For the text-containing cell, return its midpoint in [X, Y] coordinate format. 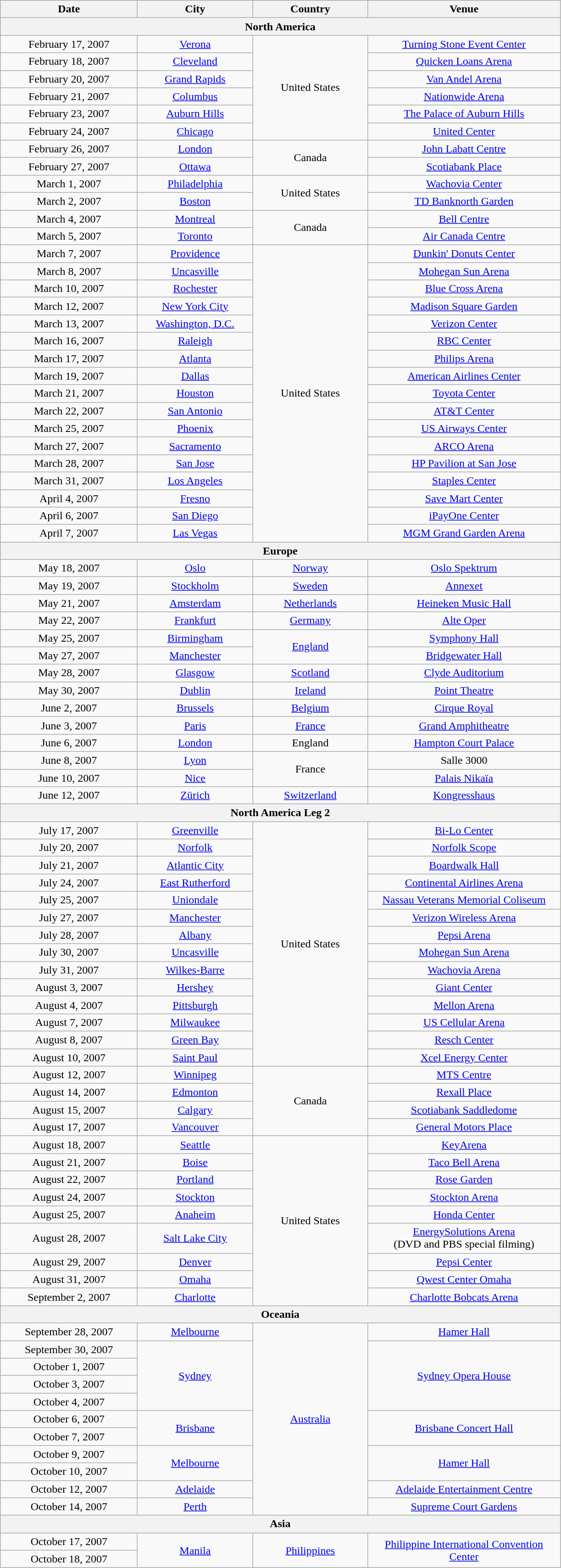
Xcel Energy Center [464, 1057]
October 10, 2007 [69, 1472]
August 8, 2007 [69, 1040]
August 21, 2007 [69, 1162]
Oceania [280, 1314]
October 9, 2007 [69, 1454]
Belgium [310, 708]
July 25, 2007 [69, 900]
Albany [195, 935]
Philippines [310, 1550]
Country [310, 9]
Van Andel Arena [464, 79]
Scotiabank Saddledome [464, 1110]
Clyde Auditorium [464, 673]
March 4, 2007 [69, 219]
October 7, 2007 [69, 1437]
San Antonio [195, 411]
Glasgow [195, 673]
March 31, 2007 [69, 481]
Rose Garden [464, 1180]
Boardwalk Hall [464, 865]
Zürich [195, 795]
Netherlands [310, 603]
ARCO Arena [464, 446]
MTS Centre [464, 1075]
Uniondale [195, 900]
Saint Paul [195, 1057]
May 25, 2007 [69, 638]
Mellon Arena [464, 1005]
Taco Bell Arena [464, 1162]
Winnipeg [195, 1075]
United Center [464, 131]
July 21, 2007 [69, 865]
The Palace of Auburn Hills [464, 114]
General Motors Place [464, 1127]
Providence [195, 254]
August 10, 2007 [69, 1057]
City [195, 9]
Perth [195, 1506]
March 22, 2007 [69, 411]
June 10, 2007 [69, 778]
Phoenix [195, 428]
Bi-Lo Center [464, 830]
Amsterdam [195, 603]
Bell Centre [464, 219]
Annexet [464, 586]
Sweden [310, 586]
June 3, 2007 [69, 725]
April 6, 2007 [69, 516]
Alte Oper [464, 621]
July 24, 2007 [69, 883]
Point Theatre [464, 690]
Blue Cross Arena [464, 289]
Sacramento [195, 446]
February 23, 2007 [69, 114]
Rochester [195, 289]
Madison Square Garden [464, 306]
March 2, 2007 [69, 201]
Paris [195, 725]
American Airlines Center [464, 376]
May 22, 2007 [69, 621]
Qwest Center Omaha [464, 1279]
July 17, 2007 [69, 830]
June 8, 2007 [69, 760]
Bridgewater Hall [464, 655]
Europe [280, 551]
Scotland [310, 673]
Quicken Loans Arena [464, 62]
March 8, 2007 [69, 271]
August 29, 2007 [69, 1262]
June 12, 2007 [69, 795]
July 31, 2007 [69, 970]
March 12, 2007 [69, 306]
KeyArena [464, 1145]
Scotiabank Place [464, 166]
Ireland [310, 690]
March 5, 2007 [69, 236]
August 7, 2007 [69, 1022]
August 25, 2007 [69, 1215]
Portland [195, 1180]
Turning Stone Event Center [464, 44]
Atlantic City [195, 865]
Giant Center [464, 987]
July 28, 2007 [69, 935]
Denver [195, 1262]
Stockton Arena [464, 1197]
Dallas [195, 376]
TD Banknorth Garden [464, 201]
July 20, 2007 [69, 848]
Cirque Royal [464, 708]
Milwaukee [195, 1022]
August 24, 2007 [69, 1197]
May 21, 2007 [69, 603]
Las Vegas [195, 533]
Calgary [195, 1110]
Heineken Music Hall [464, 603]
Adelaide Entertainment Centre [464, 1489]
May 28, 2007 [69, 673]
San Jose [195, 463]
October 12, 2007 [69, 1489]
Houston [195, 393]
Palais Nikaïa [464, 778]
Fresno [195, 498]
Atlanta [195, 358]
March 28, 2007 [69, 463]
Asia [280, 1524]
Resch Center [464, 1040]
October 14, 2007 [69, 1506]
iPayOne Center [464, 516]
East Rutherford [195, 883]
April 7, 2007 [69, 533]
Dunkin' Donuts Center [464, 254]
Columbus [195, 96]
Greenville [195, 830]
Grand Amphitheatre [464, 725]
Chicago [195, 131]
March 10, 2007 [69, 289]
June 6, 2007 [69, 743]
Nassau Veterans Memorial Coliseum [464, 900]
Pepsi Center [464, 1262]
Verona [195, 44]
Charlotte [195, 1297]
Norfolk [195, 848]
Pepsi Arena [464, 935]
Cleveland [195, 62]
John Labatt Centre [464, 149]
Green Bay [195, 1040]
August 15, 2007 [69, 1110]
Date [69, 9]
Philadelphia [195, 184]
US Airways Center [464, 428]
Omaha [195, 1279]
RBC Center [464, 341]
Seattle [195, 1145]
August 18, 2007 [69, 1145]
September 2, 2007 [69, 1297]
Boise [195, 1162]
Sydney [195, 1375]
Symphony Hall [464, 638]
May 27, 2007 [69, 655]
Philips Arena [464, 358]
HP Pavilion at San Jose [464, 463]
July 27, 2007 [69, 918]
Grand Rapids [195, 79]
May 18, 2007 [69, 568]
Sydney Opera House [464, 1375]
Continental Airlines Arena [464, 883]
North America Leg 2 [280, 813]
Brussels [195, 708]
Air Canada Centre [464, 236]
Norway [310, 568]
March 25, 2007 [69, 428]
May 30, 2007 [69, 690]
March 27, 2007 [69, 446]
Norfolk Scope [464, 848]
Venue [464, 9]
February 18, 2007 [69, 62]
August 12, 2007 [69, 1075]
Hampton Court Palace [464, 743]
Kongresshaus [464, 795]
June 2, 2007 [69, 708]
Dublin [195, 690]
Adelaide [195, 1489]
Birmingham [195, 638]
March 7, 2007 [69, 254]
Oslo [195, 568]
September 30, 2007 [69, 1349]
Verizon Wireless Arena [464, 918]
Nice [195, 778]
Nationwide Arena [464, 96]
August 22, 2007 [69, 1180]
Hershey [195, 987]
Raleigh [195, 341]
October 3, 2007 [69, 1384]
August 14, 2007 [69, 1092]
Stockholm [195, 586]
March 17, 2007 [69, 358]
Lyon [195, 760]
Supreme Court Gardens [464, 1506]
AT&T Center [464, 411]
Germany [310, 621]
Toyota Center [464, 393]
Vancouver [195, 1127]
August 4, 2007 [69, 1005]
North America [280, 27]
March 21, 2007 [69, 393]
Salle 3000 [464, 760]
February 24, 2007 [69, 131]
Switzerland [310, 795]
Manila [195, 1550]
October 1, 2007 [69, 1367]
October 18, 2007 [69, 1559]
March 13, 2007 [69, 324]
Rexall Place [464, 1092]
Washington, D.C. [195, 324]
February 27, 2007 [69, 166]
Australia [310, 1419]
Edmonton [195, 1092]
Verizon Center [464, 324]
Save Mart Center [464, 498]
Pittsburgh [195, 1005]
October 6, 2007 [69, 1419]
Anaheim [195, 1215]
Wachovia Center [464, 184]
Honda Center [464, 1215]
Los Angeles [195, 481]
San Diego [195, 516]
Philippine International Convention Center [464, 1550]
September 28, 2007 [69, 1332]
US Cellular Arena [464, 1022]
Auburn Hills [195, 114]
Oslo Spektrum [464, 568]
August 28, 2007 [69, 1238]
Charlotte Bobcats Arena [464, 1297]
Montreal [195, 219]
New York City [195, 306]
Salt Lake City [195, 1238]
Brisbane [195, 1428]
February 17, 2007 [69, 44]
July 30, 2007 [69, 952]
February 21, 2007 [69, 96]
April 4, 2007 [69, 498]
February 20, 2007 [69, 79]
Toronto [195, 236]
March 19, 2007 [69, 376]
Ottawa [195, 166]
May 19, 2007 [69, 586]
Stockton [195, 1197]
Wachovia Arena [464, 970]
August 3, 2007 [69, 987]
Staples Center [464, 481]
Frankfurt [195, 621]
Boston [195, 201]
March 16, 2007 [69, 341]
February 26, 2007 [69, 149]
October 4, 2007 [69, 1402]
Brisbane Concert Hall [464, 1428]
August 31, 2007 [69, 1279]
EnergySolutions Arena(DVD and PBS special filming) [464, 1238]
March 1, 2007 [69, 184]
August 17, 2007 [69, 1127]
Wilkes-Barre [195, 970]
October 17, 2007 [69, 1541]
MGM Grand Garden Arena [464, 533]
